Determine the (x, y) coordinate at the center of the cell enclosing the given text.  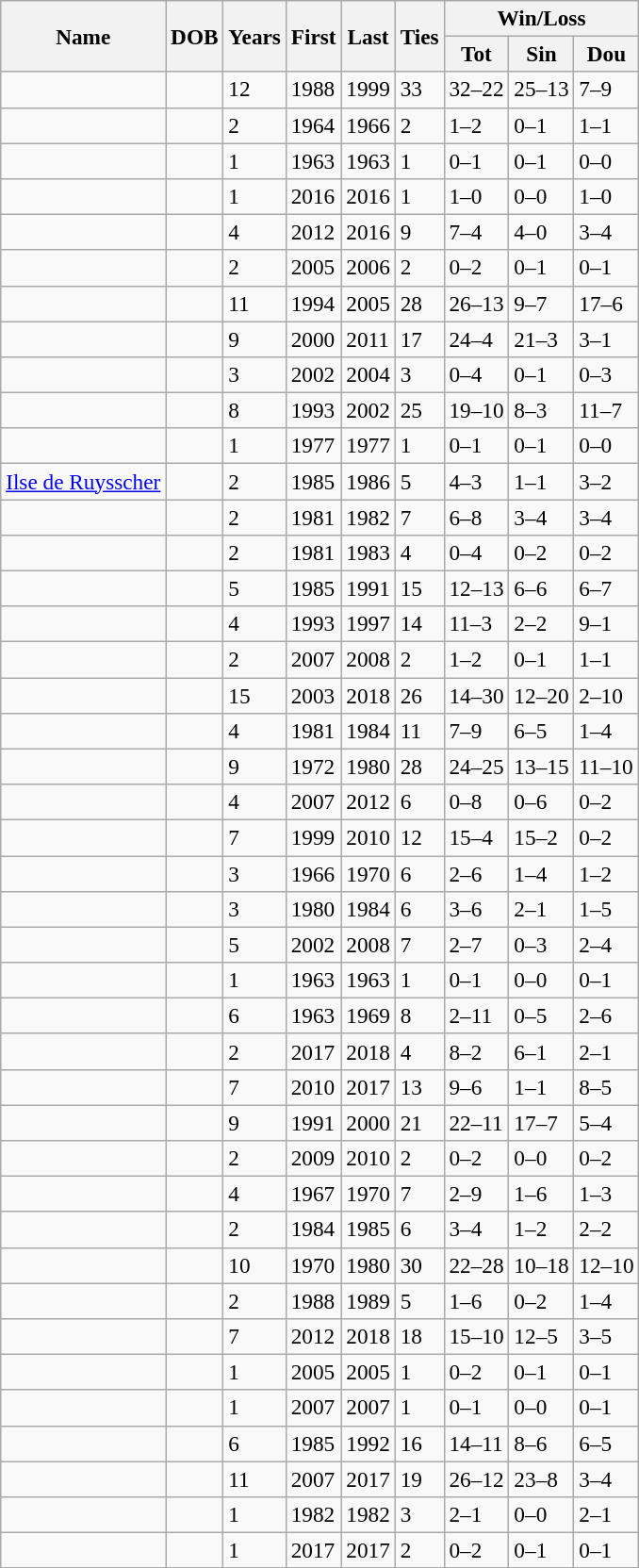
12–20 (541, 695)
1994 (313, 304)
23–8 (541, 1478)
4–0 (541, 232)
26–13 (477, 304)
2–10 (607, 695)
18 (419, 1336)
2–9 (477, 1194)
24–4 (477, 338)
5–4 (607, 1122)
1972 (313, 767)
6–7 (607, 588)
Last (368, 36)
2011 (368, 338)
25–13 (541, 90)
Years (254, 36)
3–5 (607, 1336)
8–6 (541, 1444)
14–11 (477, 1444)
32–22 (477, 90)
1997 (368, 624)
2006 (368, 268)
19–10 (477, 410)
10 (254, 1265)
2–7 (477, 945)
2009 (313, 1158)
17 (419, 338)
6–8 (477, 517)
6–6 (541, 588)
2003 (313, 695)
9–7 (541, 304)
15–2 (541, 837)
22–28 (477, 1265)
0–6 (541, 801)
26–12 (477, 1478)
11–7 (607, 410)
6–1 (541, 1051)
8–5 (607, 1087)
Ties (419, 36)
11–3 (477, 624)
DOB (194, 36)
9–1 (607, 624)
14 (419, 624)
15–10 (477, 1336)
1969 (368, 1015)
0–8 (477, 801)
16 (419, 1444)
1964 (313, 125)
13 (419, 1087)
2–11 (477, 1015)
14–30 (477, 695)
12–13 (477, 588)
3–2 (607, 481)
12–5 (541, 1336)
1–5 (607, 909)
First (313, 36)
1983 (368, 553)
12–10 (607, 1265)
10–18 (541, 1265)
1986 (368, 481)
0–5 (541, 1015)
11–10 (607, 767)
2–4 (607, 945)
Sin (541, 54)
24–25 (477, 767)
13–15 (541, 767)
17–6 (607, 304)
Dou (607, 54)
4–3 (477, 481)
19 (419, 1478)
Win/Loss (541, 18)
1967 (313, 1194)
3–1 (607, 338)
3–6 (477, 909)
1992 (368, 1444)
25 (419, 410)
26 (419, 695)
9–6 (477, 1087)
21 (419, 1122)
Ilse de Ruysscher (83, 481)
30 (419, 1265)
33 (419, 90)
2004 (368, 374)
1–3 (607, 1194)
8–2 (477, 1051)
21–3 (541, 338)
Tot (477, 54)
Name (83, 36)
1989 (368, 1300)
15–4 (477, 837)
17–7 (541, 1122)
7–4 (477, 232)
8–3 (541, 410)
22–11 (477, 1122)
